Provide the [X, Y] coordinate of the cell's center where the given text is located.  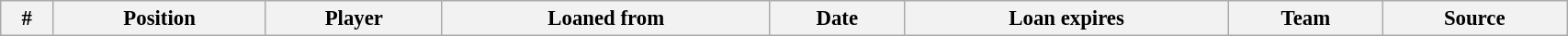
Team [1306, 18]
# [28, 18]
Position [160, 18]
Source [1475, 18]
Date [837, 18]
Loan expires [1066, 18]
Player [354, 18]
Loaned from [606, 18]
